Pinpoint the cell where the given text exists, returning its [X, Y] midpoint coordinate. 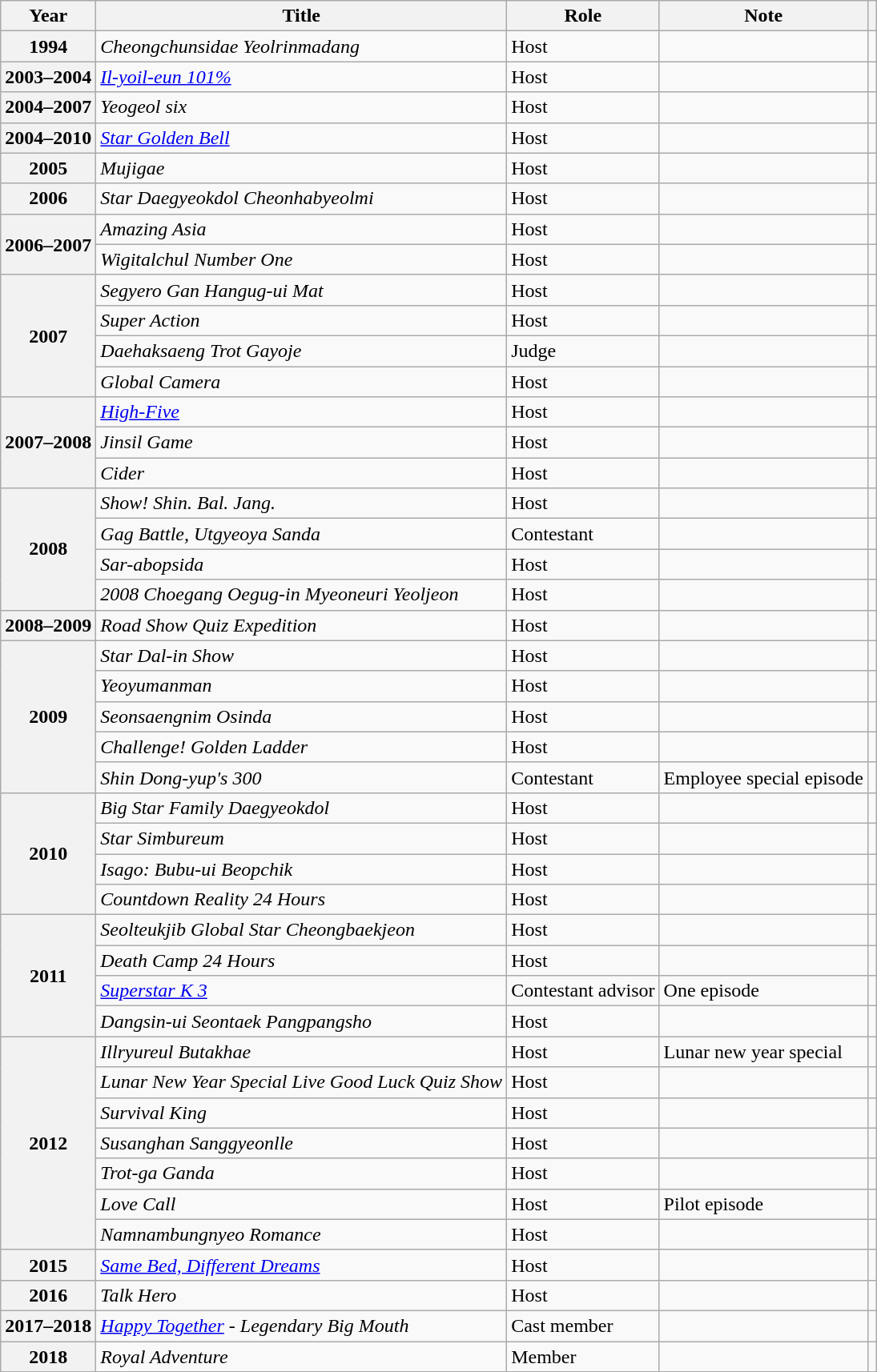
Trot-ga Ganda [301, 1173]
One episode [763, 991]
2004–2010 [48, 138]
Namnambungnyeo Romance [301, 1234]
2005 [48, 168]
Survival King [301, 1113]
Pilot episode [763, 1204]
Note [763, 16]
2004–2007 [48, 107]
High-Five [301, 412]
Seolteukjib Global Star Cheongbaekjeon [301, 930]
2016 [48, 1295]
Employee special episode [763, 777]
Susanghan Sanggyeonlle [301, 1143]
Same Bed, Different Dreams [301, 1265]
Gag Battle, Utgyeoya Sanda [301, 534]
Yeogeol six [301, 107]
Royal Adventure [301, 1357]
Title [301, 16]
2008–2009 [48, 625]
Isago: Bubu-ui Beopchik [301, 869]
2015 [48, 1265]
Dangsin-ui Seontaek Pangpangsho [301, 1021]
Jinsil Game [301, 443]
Lunar New Year Special Live Good Luck Quiz Show [301, 1082]
Show! Shin. Bal. Jang. [301, 503]
Road Show Quiz Expedition [301, 625]
Sar-abopsida [301, 564]
Happy Together - Legendary Big Mouth [301, 1326]
Cast member [583, 1326]
2006 [48, 199]
1994 [48, 46]
Big Star Family Daegyeokdol [301, 808]
2011 [48, 976]
Segyero Gan Hangug-ui Mat [301, 290]
Amazing Asia [301, 229]
Seonsaengnim Osinda [301, 716]
Yeoyumanman [301, 686]
Death Camp 24 Hours [301, 961]
Talk Hero [301, 1295]
2007–2008 [48, 443]
Cheongchunsidae Yeolrinmadang [301, 46]
2006–2007 [48, 244]
Lunar new year special [763, 1052]
Star Simbureum [301, 838]
Daehaksaeng Trot Gayoje [301, 351]
Love Call [301, 1204]
Shin Dong-yup's 300 [301, 777]
Member [583, 1357]
Super Action [301, 320]
2018 [48, 1357]
Star Daegyeokdol Cheonhabyeolmi [301, 199]
2008 [48, 549]
2009 [48, 716]
Role [583, 16]
Global Camera [301, 382]
Year [48, 16]
2010 [48, 853]
Countdown Reality 24 Hours [301, 900]
Wigitalchul Number One [301, 259]
Mujigae [301, 168]
Challenge! Golden Ladder [301, 747]
Star Dal-in Show [301, 656]
2017–2018 [48, 1326]
Contestant advisor [583, 991]
Star Golden Bell [301, 138]
2007 [48, 335]
Cider [301, 473]
Il-yoil-eun 101% [301, 77]
2012 [48, 1143]
2008 Choegang Oegug-in Myeoneuri Yeoljeon [301, 595]
Superstar K 3 [301, 991]
Illryureul Butakhae [301, 1052]
Judge [583, 351]
2003–2004 [48, 77]
